Search for the cell housing the specified text and yield its (x, y) center coordinate. 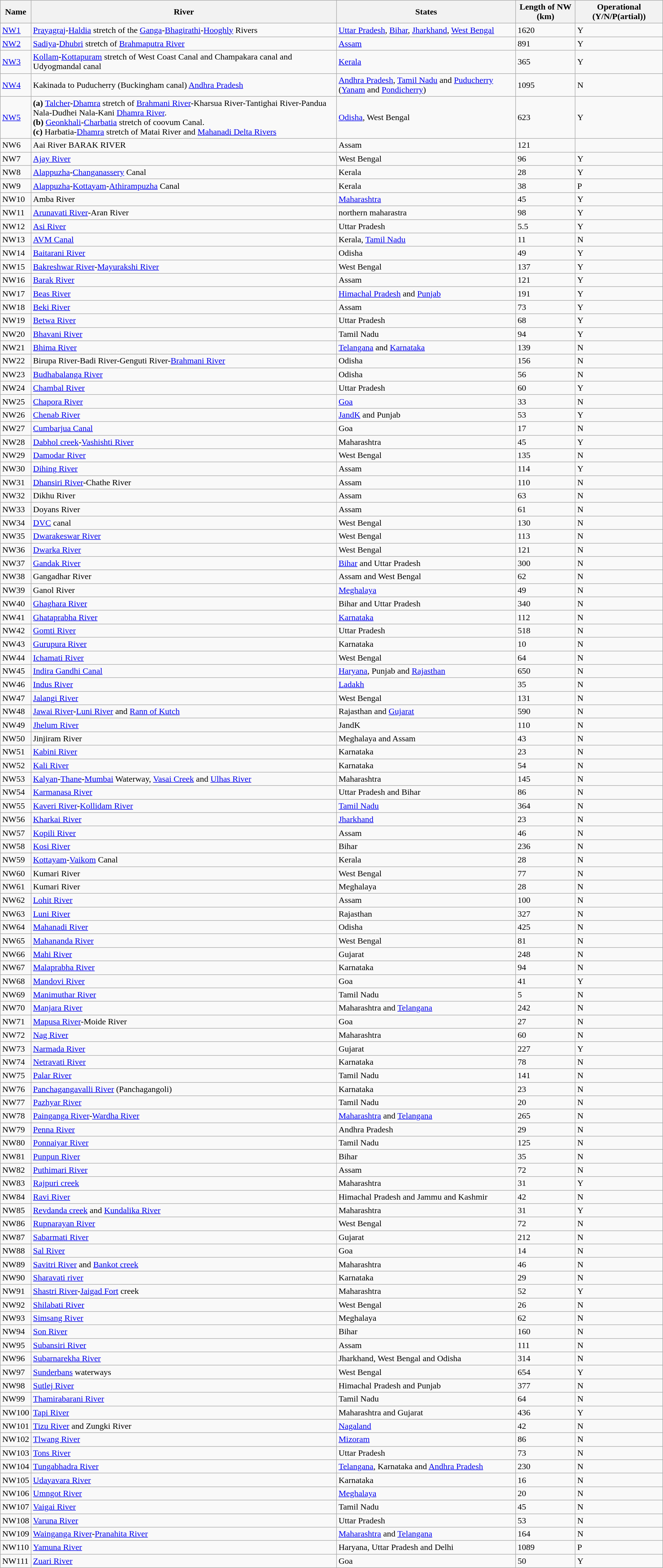
NW49 (16, 725)
NW98 (16, 1386)
NW111 (16, 1561)
Sadiya-Dhubri stretch of Brahmaputra River (184, 44)
Painganga River-Wardha River (184, 1116)
Udayavara River (184, 1480)
Savitri River and Bankot creek (184, 1264)
NW108 (16, 1521)
NW39 (16, 590)
NW58 (16, 846)
61 (545, 509)
Rupnarayan River (184, 1224)
Mizoram (426, 1439)
Jalangi River (184, 698)
Zuari River (184, 1561)
Kali River (184, 765)
Uttar Pradesh and Bihar (426, 792)
NW109 (16, 1534)
NW79 (16, 1130)
135 (545, 455)
Sutlej River (184, 1386)
Assam and West Bengal (426, 577)
Varuna River (184, 1521)
NW47 (16, 698)
Subansiri River (184, 1345)
236 (545, 846)
NW52 (16, 765)
Jharkhand (426, 819)
Telangana, Karnataka and Andhra Pradesh (426, 1466)
NW36 (16, 550)
137 (545, 267)
227 (545, 1048)
NW101 (16, 1426)
Subarnarekha River (184, 1359)
Gomti River (184, 630)
Thamirabarani River (184, 1399)
Yamuna River (184, 1547)
NW45 (16, 671)
NW19 (16, 321)
NW4 (16, 85)
NW83 (16, 1183)
1620 (545, 30)
Chenab River (184, 415)
NW69 (16, 995)
Jinjiram River (184, 738)
Shilabati River (184, 1304)
248 (545, 954)
Haryana, Uttar Pradesh and Delhi (426, 1547)
1095 (545, 85)
Pazhyar River (184, 1103)
NW63 (16, 914)
891 (545, 44)
NW62 (16, 900)
Kopili River (184, 833)
Ponnaiyar River (184, 1143)
Shastri River-Jaigad Fort creek (184, 1291)
26 (545, 1304)
NW37 (16, 563)
Mahanadi River (184, 927)
Indira Gandhi Canal (184, 671)
327 (545, 914)
NW15 (16, 267)
NW57 (16, 833)
Beki River (184, 307)
623 (545, 118)
NW68 (16, 981)
Umngot River (184, 1493)
NW73 (16, 1048)
16 (545, 1480)
Gangadhar River (184, 577)
Amba River (184, 199)
Kottayam-Vaikom Canal (184, 860)
NW41 (16, 617)
AVM Canal (184, 240)
Doyans River (184, 509)
Mahananda River (184, 941)
NW55 (16, 806)
NW92 (16, 1304)
Birupa River-Badi River-Genguti River-Brahmani River (184, 361)
NW100 (16, 1413)
131 (545, 698)
Mandovi River (184, 981)
Kharkai River (184, 819)
States (426, 12)
Sharavati river (184, 1278)
Chambal River (184, 388)
Betwa River (184, 321)
NW3 (16, 62)
NW44 (16, 658)
377 (545, 1386)
Mahi River (184, 954)
56 (545, 374)
NW5 (16, 118)
33 (545, 401)
590 (545, 712)
Damodar River (184, 455)
NW12 (16, 226)
Kollam-Kottapuram stretch of West Coast Canal and Champakara canal and Udyogmandal canal (184, 62)
Budhabalanga River (184, 374)
Meghalaya and Assam (426, 738)
Tizu River and Zungki River (184, 1426)
Son River (184, 1332)
Ghaghara River (184, 604)
NW51 (16, 752)
NW96 (16, 1359)
Kerala, Tamil Nadu (426, 240)
Maharashtra and Gujarat (426, 1413)
141 (545, 1075)
125 (545, 1143)
Dihing River (184, 469)
NW65 (16, 941)
NW7 (16, 159)
NW33 (16, 509)
425 (545, 927)
Aai River BARAK RIVER (184, 145)
NW14 (16, 253)
164 (545, 1534)
NW77 (16, 1103)
17 (545, 428)
NW42 (16, 630)
54 (545, 765)
Cumbarjua Canal (184, 428)
5 (545, 995)
314 (545, 1359)
Andhra Pradesh (426, 1130)
Andhra Pradesh, Tamil Nadu and Puducherry (Yanam and Pondicherry) (426, 85)
Bakreshwar River-Mayurakshi River (184, 267)
NW10 (16, 199)
NW25 (16, 401)
Narmada River (184, 1048)
NW107 (16, 1507)
Manjara River (184, 1008)
NW93 (16, 1318)
NW84 (16, 1197)
52 (545, 1291)
DVC canal (184, 523)
Ichamati River (184, 658)
NW48 (16, 712)
38 (545, 186)
Uttar Pradesh, Bihar, Jharkhand, West Bengal (426, 30)
112 (545, 617)
Himachal Pradesh and Jammu and Kashmir (426, 1197)
Barak River (184, 280)
43 (545, 738)
NW6 (16, 145)
Netravati River (184, 1062)
NW61 (16, 887)
81 (545, 941)
Punpun River (184, 1156)
NW104 (16, 1466)
Arunavati River-Aran River (184, 213)
436 (545, 1413)
Tons River (184, 1453)
518 (545, 630)
Palar River (184, 1075)
Jharkhand, West Bengal and Odisha (426, 1359)
Dwarakeswar River (184, 536)
Jawai River-Luni River and Rann of Kutch (184, 712)
Baitarani River (184, 253)
Name (16, 12)
Dhansiri River-Chathe River (184, 482)
NW32 (16, 496)
NW2 (16, 44)
68 (545, 321)
Dabhol creek-Vashishti River (184, 442)
41 (545, 981)
NW88 (16, 1251)
Gurupura River (184, 644)
Rajasthan (426, 914)
Bhima River (184, 347)
Lohit River (184, 900)
212 (545, 1237)
NW16 (16, 280)
NW53 (16, 779)
northern maharastra (426, 213)
NW21 (16, 347)
Wainganga River-Pranahita River (184, 1534)
78 (545, 1062)
Telangana and Karnataka (426, 347)
NW102 (16, 1439)
NW13 (16, 240)
NW81 (16, 1156)
654 (545, 1372)
650 (545, 671)
NW95 (16, 1345)
NW105 (16, 1480)
98 (545, 213)
NW40 (16, 604)
NW38 (16, 577)
NW46 (16, 685)
364 (545, 806)
NW8 (16, 172)
Alappuzha-Kottayam-Athirampuzha Canal (184, 186)
Malaprabha River (184, 968)
Prayagraj-Haldia stretch of the Ganga-Bhagirathi-Hooghly Rivers (184, 30)
Gandak River (184, 563)
NW1 (16, 30)
Dwarka River (184, 550)
Tungabhadra River (184, 1466)
NW35 (16, 536)
NW89 (16, 1264)
NW9 (16, 186)
NW18 (16, 307)
NW17 (16, 294)
Ladakh (426, 685)
Sal River (184, 1251)
145 (545, 779)
Simsang River (184, 1318)
NW66 (16, 954)
NW43 (16, 644)
Penna River (184, 1130)
JandK (426, 725)
NW54 (16, 792)
63 (545, 496)
160 (545, 1332)
NW20 (16, 334)
NW24 (16, 388)
NW64 (16, 927)
Luni River (184, 914)
Alappuzha-Changanassery Canal (184, 172)
Beas River (184, 294)
NW71 (16, 1021)
Tlwang River (184, 1439)
Nag River (184, 1035)
NW94 (16, 1332)
Kosi River (184, 846)
113 (545, 536)
NW56 (16, 819)
NW97 (16, 1372)
27 (545, 1021)
Kaveri River-Kollidam River (184, 806)
Manimuthar River (184, 995)
NW103 (16, 1453)
NW76 (16, 1089)
Indus River (184, 685)
NW67 (16, 968)
Chapora River (184, 401)
NW74 (16, 1062)
Sabarmati River (184, 1237)
NW80 (16, 1143)
Asi River (184, 226)
Jhelum River (184, 725)
Puthimari River (184, 1170)
10 (545, 644)
Rajasthan and Gujarat (426, 712)
NW85 (16, 1210)
NW78 (16, 1116)
191 (545, 294)
1089 (545, 1547)
Haryana, Punjab and Rajasthan (426, 671)
Ajay River (184, 159)
156 (545, 361)
NW70 (16, 1008)
Ravi River (184, 1197)
Panchagangavalli River (Panchagangoli) (184, 1089)
Rajpuri creek (184, 1183)
Kakinada to Puducherry (Buckingham canal) Andhra Pradesh (184, 85)
Ghataprabha River (184, 617)
NW23 (16, 374)
96 (545, 159)
Karmanasa River (184, 792)
11 (545, 240)
Ganol River (184, 590)
Tapi River (184, 1413)
Odisha, West Bengal (426, 118)
NW72 (16, 1035)
NW75 (16, 1075)
NW86 (16, 1224)
NW90 (16, 1278)
Dikhu River (184, 496)
Mapusa River-Moide River (184, 1021)
Operational (Y/N/P(artial)) (619, 12)
Revdanda creek and Kundalika River (184, 1210)
Bhavani River (184, 334)
NW30 (16, 469)
NW110 (16, 1547)
139 (545, 347)
Nagaland (426, 1426)
NW91 (16, 1291)
NW26 (16, 415)
Kabini River (184, 752)
NW34 (16, 523)
Length of NW (km) (545, 12)
Sunderbans waterways (184, 1372)
111 (545, 1345)
NW29 (16, 455)
114 (545, 469)
JandK and Punjab (426, 415)
242 (545, 1008)
130 (545, 523)
Vaigai River (184, 1507)
5.5 (545, 226)
NW59 (16, 860)
Kalyan-Thane-Mumbai Waterway, Vasai Creek and Ulhas River (184, 779)
14 (545, 1251)
River (184, 12)
NW27 (16, 428)
NW28 (16, 442)
77 (545, 873)
100 (545, 900)
265 (545, 1116)
NW106 (16, 1493)
NW22 (16, 361)
NW82 (16, 1170)
NW60 (16, 873)
NW87 (16, 1237)
NW50 (16, 738)
NW11 (16, 213)
NW99 (16, 1399)
230 (545, 1466)
NW31 (16, 482)
300 (545, 563)
50 (545, 1561)
340 (545, 604)
365 (545, 62)
